Provide the [X, Y] coordinate of the cell's center where the given text is located.  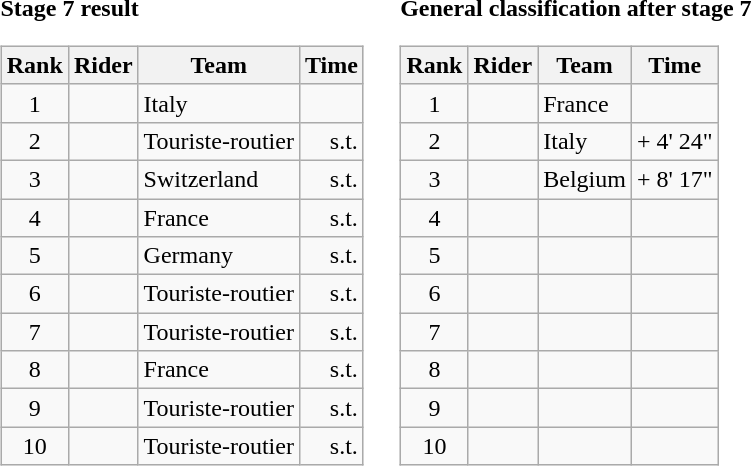
+ 4' 24" [674, 141]
+ 8' 17" [674, 179]
Switzerland [218, 179]
Belgium [585, 179]
Germany [218, 256]
